Determine the (x, y) coordinate at the center of the cell enclosing the given text.  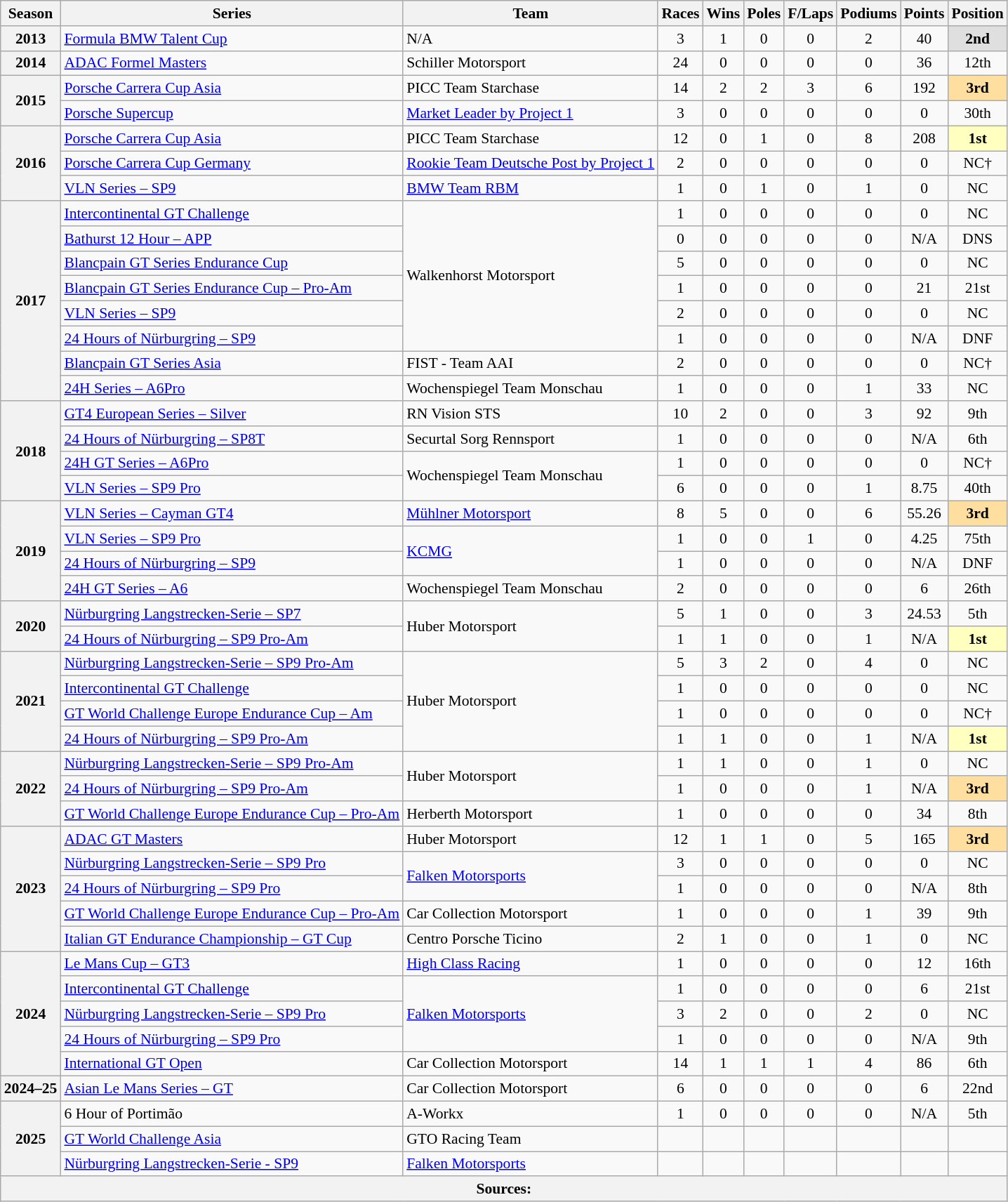
Wins (723, 13)
86 (924, 1064)
RN Vision STS (531, 414)
Blancpain GT Series Endurance Cup – Pro-Am (232, 289)
Blancpain GT Series Asia (232, 364)
Poles (764, 13)
2020 (31, 626)
Market Leader by Project 1 (531, 114)
Team (531, 13)
ADAC GT Masters (232, 839)
Races (680, 13)
2013 (31, 39)
2014 (31, 63)
Formula BMW Talent Cup (232, 39)
34 (924, 814)
VLN Series – Cayman GT4 (232, 514)
55.26 (924, 514)
Series (232, 13)
Season (31, 13)
2024–25 (31, 1089)
2018 (31, 451)
KCMG (531, 550)
2017 (31, 300)
DNS (977, 239)
GT World Challenge Europe Endurance Cup – Am (232, 714)
2016 (31, 163)
30th (977, 114)
24H Series – A6Pro (232, 389)
FIST - Team AAI (531, 364)
GTO Racing Team (531, 1139)
21 (924, 289)
2023 (31, 889)
2nd (977, 39)
High Class Racing (531, 964)
Mühlner Motorsport (531, 514)
24 Hours of Nürburgring – SP8T (232, 439)
192 (924, 88)
Rookie Team Deutsche Post by Project 1 (531, 164)
2025 (31, 1139)
Centro Porsche Ticino (531, 939)
39 (924, 914)
Schiller Motorsport (531, 63)
BMW Team RBM (531, 189)
36 (924, 63)
24.53 (924, 614)
8.75 (924, 489)
2019 (31, 551)
24H GT Series – A6 (232, 589)
2024 (31, 1014)
10 (680, 414)
GT World Challenge Asia (232, 1139)
40th (977, 489)
2021 (31, 701)
Herberth Motorsport (531, 814)
165 (924, 839)
Nürburgring Langstrecken-Serie – SP7 (232, 614)
208 (924, 138)
F/Laps (810, 13)
Walkenhorst Motorsport (531, 276)
Porsche Carrera Cup Germany (232, 164)
Le Mans Cup – GT3 (232, 964)
Nürburgring Langstrecken-Serie - SP9 (232, 1164)
Points (924, 13)
75th (977, 539)
Porsche Supercup (232, 114)
2022 (31, 789)
Podiums (869, 13)
International GT Open (232, 1064)
6 Hour of Portimão (232, 1114)
Position (977, 13)
Securtal Sorg Rennsport (531, 439)
ADAC Formel Masters (232, 63)
A-Workx (531, 1114)
Asian Le Mans Series – GT (232, 1089)
26th (977, 589)
40 (924, 39)
Bathurst 12 Hour – APP (232, 239)
GT4 European Series – Silver (232, 414)
92 (924, 414)
Italian GT Endurance Championship – GT Cup (232, 939)
33 (924, 389)
2015 (31, 101)
Sources: (504, 1189)
24 (680, 63)
12th (977, 63)
22nd (977, 1089)
16th (977, 964)
24H GT Series – A6Pro (232, 463)
Blancpain GT Series Endurance Cup (232, 263)
4.25 (924, 539)
